Scan for the cell matching the given text and deliver its (X, Y) coordinate at center. 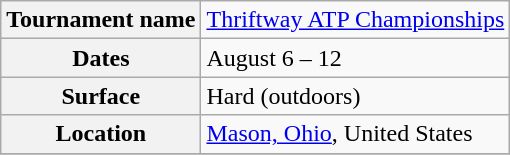
Hard (outdoors) (356, 96)
Mason, Ohio, United States (356, 134)
Location (101, 134)
August 6 – 12 (356, 58)
Dates (101, 58)
Surface (101, 96)
Thriftway ATP Championships (356, 20)
Tournament name (101, 20)
